Find where the given text appears and provide that cell's center as (x, y) coordinate. 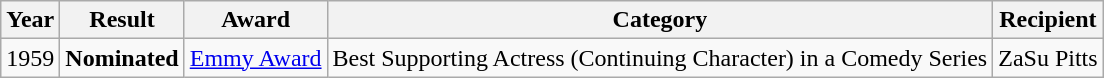
Category (660, 20)
Emmy Award (256, 58)
Nominated (122, 58)
Recipient (1048, 20)
ZaSu Pitts (1048, 58)
1959 (30, 58)
Result (122, 20)
Year (30, 20)
Best Supporting Actress (Continuing Character) in a Comedy Series (660, 58)
Award (256, 20)
